Determine the (x, y) coordinate at the center of the cell enclosing the given text.  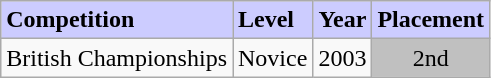
Level (272, 20)
British Championships (117, 58)
2nd (431, 58)
Novice (272, 58)
Year (342, 20)
Competition (117, 20)
Placement (431, 20)
2003 (342, 58)
